Extract the [x, y] coordinate from the center of the cell holding the provided text.  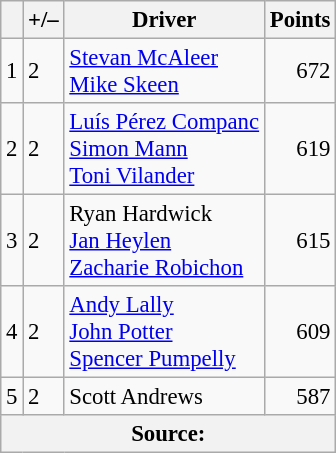
Stevan McAleer Mike Skeen [164, 72]
Points [300, 20]
Scott Andrews [164, 397]
1 [12, 72]
Luís Pérez Companc Simon Mann Toni Vilander [164, 149]
3 [12, 241]
Ryan Hardwick Jan Heylen Zacharie Robichon [164, 241]
587 [300, 397]
Andy Lally John Potter Spencer Pumpelly [164, 332]
4 [12, 332]
+/– [44, 20]
5 [12, 397]
615 [300, 241]
672 [300, 72]
Driver [164, 20]
609 [300, 332]
619 [300, 149]
